Extract the (x, y) coordinate from the center of the cell holding the provided text.  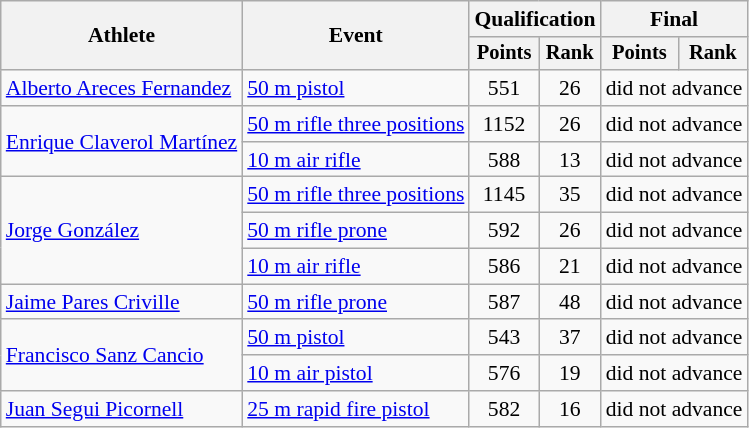
13 (570, 160)
Athlete (122, 36)
588 (504, 160)
Jaime Pares Criville (122, 302)
Qualification (534, 19)
586 (504, 267)
582 (504, 409)
576 (504, 373)
Enrique Claverol Martínez (122, 142)
551 (504, 88)
Francisco Sanz Cancio (122, 356)
Final (674, 19)
Event (356, 36)
Alberto Areces Fernandez (122, 88)
1145 (504, 195)
Juan Segui Picornell (122, 409)
25 m rapid fire pistol (356, 409)
19 (570, 373)
10 m air pistol (356, 373)
Jorge González (122, 230)
37 (570, 338)
1152 (504, 124)
21 (570, 267)
35 (570, 195)
592 (504, 231)
587 (504, 302)
543 (504, 338)
16 (570, 409)
48 (570, 302)
